Scan for the cell matching the given text and deliver its (X, Y) coordinate at center. 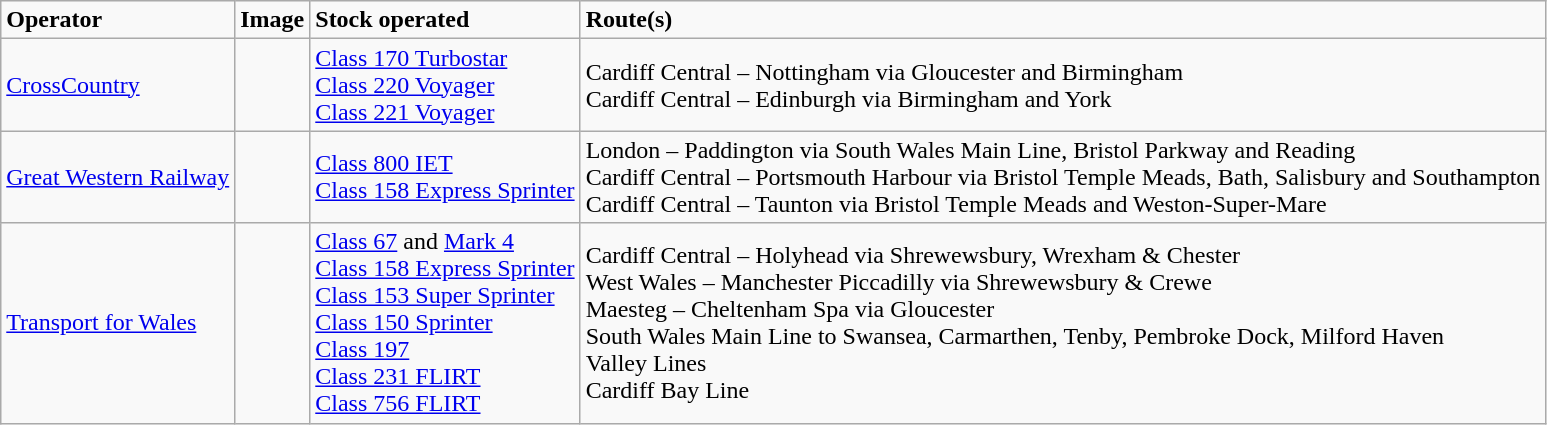
Transport for Wales (118, 323)
Class 67 and Mark 4Class 158 Express SprinterClass 153 Super SprinterClass 150 Sprinter Class 197Class 231 FLIRTClass 756 FLIRT (445, 323)
Operator (118, 20)
Great Western Railway (118, 177)
Cardiff Central – Nottingham via Gloucester and BirminghamCardiff Central – Edinburgh via Birmingham and York (1063, 85)
Class 800 IETClass 158 Express Sprinter (445, 177)
Image (272, 20)
CrossCountry (118, 85)
Stock operated (445, 20)
Route(s) (1063, 20)
Class 170 TurbostarClass 220 VoyagerClass 221 Voyager (445, 85)
